Output the (X, Y) coordinate of the center of the cell containing the given text.  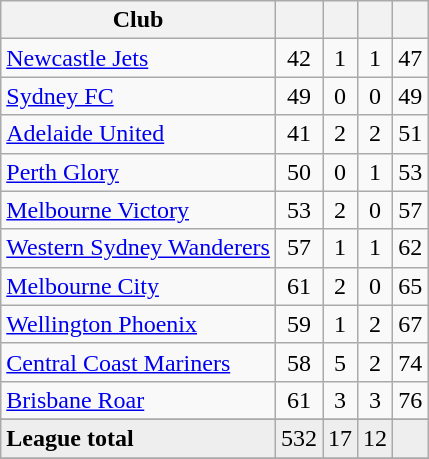
Adelaide United (138, 134)
67 (410, 324)
51 (410, 134)
Melbourne Victory (138, 210)
47 (410, 58)
Club (138, 20)
50 (298, 172)
74 (410, 362)
12 (376, 438)
17 (340, 438)
5 (340, 362)
65 (410, 286)
Perth Glory (138, 172)
Central Coast Mariners (138, 362)
League total (138, 438)
Western Sydney Wanderers (138, 248)
42 (298, 58)
532 (298, 438)
Melbourne City (138, 286)
Brisbane Roar (138, 400)
62 (410, 248)
76 (410, 400)
58 (298, 362)
59 (298, 324)
41 (298, 134)
Sydney FC (138, 96)
Newcastle Jets (138, 58)
Wellington Phoenix (138, 324)
